Capture the cell that displays the provided text and extract its (x, y) central coordinate. 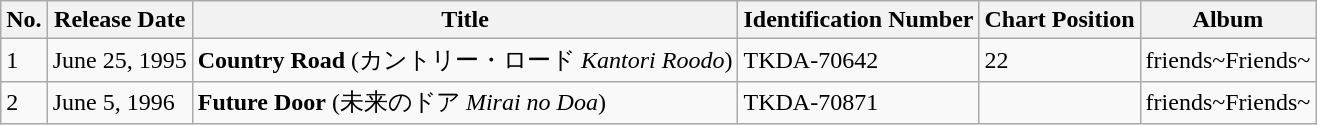
June 25, 1995 (120, 60)
June 5, 1996 (120, 102)
2 (24, 102)
TKDA-70642 (858, 60)
TKDA-70871 (858, 102)
1 (24, 60)
Chart Position (1060, 20)
No. (24, 20)
Identification Number (858, 20)
Title (465, 20)
Album (1228, 20)
Release Date (120, 20)
22 (1060, 60)
Country Road (カントリー・ロード Kantori Roodo) (465, 60)
Future Door (未来のドア Mirai no Doa) (465, 102)
